Search for the cell housing the specified text and yield its (X, Y) center coordinate. 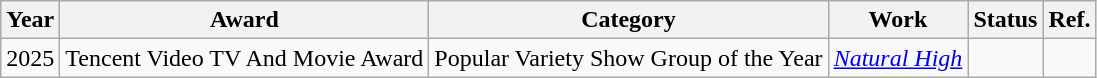
Work (898, 20)
Award (244, 20)
Natural High (898, 58)
Tencent Video TV And Movie Award (244, 58)
Year (30, 20)
2025 (30, 58)
Popular Variety Show Group of the Year (628, 58)
Ref. (1070, 20)
Status (1006, 20)
Category (628, 20)
